Search for the cell housing the specified text and yield its (X, Y) center coordinate. 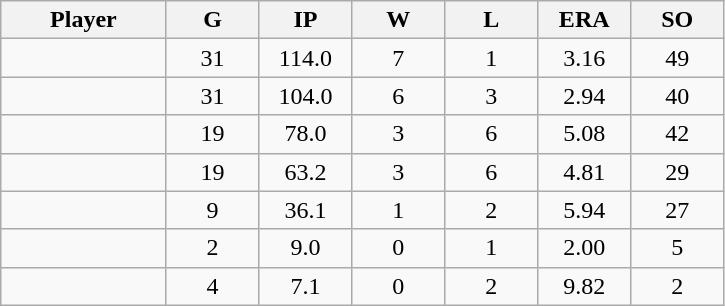
40 (678, 96)
104.0 (306, 96)
5 (678, 248)
SO (678, 20)
63.2 (306, 172)
ERA (584, 20)
29 (678, 172)
7.1 (306, 286)
9 (212, 210)
5.08 (584, 134)
9.0 (306, 248)
27 (678, 210)
7 (398, 58)
4 (212, 286)
9.82 (584, 286)
4.81 (584, 172)
114.0 (306, 58)
Player (84, 20)
36.1 (306, 210)
G (212, 20)
42 (678, 134)
78.0 (306, 134)
L (492, 20)
IP (306, 20)
W (398, 20)
3.16 (584, 58)
2.94 (584, 96)
2.00 (584, 248)
49 (678, 58)
5.94 (584, 210)
